For the text-containing cell, return its midpoint in (x, y) coordinate format. 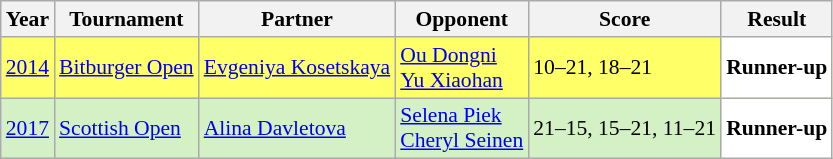
Alina Davletova (298, 128)
Ou Dongni Yu Xiaohan (462, 68)
Year (28, 19)
2017 (28, 128)
Bitburger Open (126, 68)
Score (624, 19)
Evgeniya Kosetskaya (298, 68)
Selena Piek Cheryl Seinen (462, 128)
Partner (298, 19)
Tournament (126, 19)
Scottish Open (126, 128)
10–21, 18–21 (624, 68)
Result (776, 19)
21–15, 15–21, 11–21 (624, 128)
Opponent (462, 19)
2014 (28, 68)
